Return [X, Y] of the center of cell containing provided text 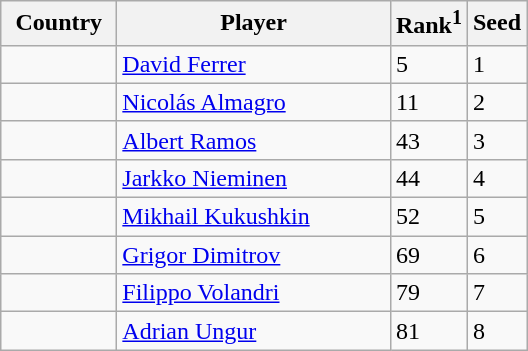
43 [428, 140]
81 [428, 331]
7 [496, 293]
David Ferrer [254, 64]
Seed [496, 24]
Grigor Dimitrov [254, 255]
Player [254, 24]
11 [428, 102]
44 [428, 178]
Rank1 [428, 24]
69 [428, 255]
Nicolás Almagro [254, 102]
Adrian Ungur [254, 331]
6 [496, 255]
Mikhail Kukushkin [254, 217]
3 [496, 140]
4 [496, 178]
Country [59, 24]
Filippo Volandri [254, 293]
8 [496, 331]
Albert Ramos [254, 140]
1 [496, 64]
Jarkko Nieminen [254, 178]
2 [496, 102]
52 [428, 217]
79 [428, 293]
